Find where the given text appears and provide that cell's center as (X, Y) coordinate. 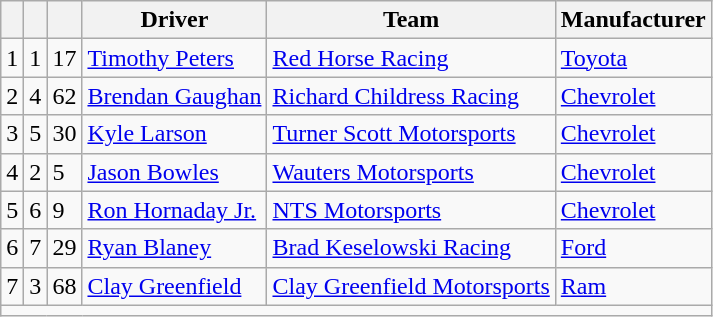
9 (64, 210)
Jason Bowles (174, 172)
Ron Hornaday Jr. (174, 210)
29 (64, 248)
Kyle Larson (174, 134)
62 (64, 96)
Manufacturer (633, 20)
Wauters Motorsports (411, 172)
17 (64, 58)
Brad Keselowski Racing (411, 248)
Driver (174, 20)
Red Horse Racing (411, 58)
Timothy Peters (174, 58)
Ford (633, 248)
Ram (633, 286)
30 (64, 134)
Clay Greenfield (174, 286)
Clay Greenfield Motorsports (411, 286)
NTS Motorsports (411, 210)
Richard Childress Racing (411, 96)
Toyota (633, 58)
Turner Scott Motorsports (411, 134)
Ryan Blaney (174, 248)
Team (411, 20)
68 (64, 286)
Brendan Gaughan (174, 96)
